Extract the [X, Y] coordinate from the center of the cell holding the provided text.  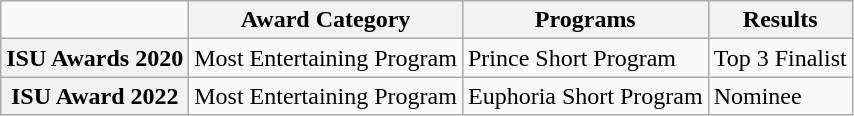
ISU Award 2022 [95, 96]
Prince Short Program [585, 58]
Top 3 Finalist [780, 58]
ISU Awards 2020 [95, 58]
Euphoria Short Program [585, 96]
Programs [585, 20]
Award Category [326, 20]
Results [780, 20]
Nominee [780, 96]
